Determine the (x, y) coordinate at the center of the cell enclosing the given text.  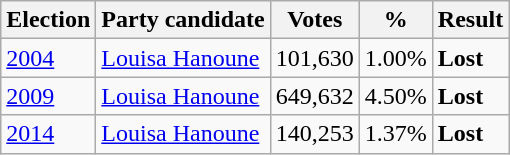
2004 (48, 58)
1.37% (396, 134)
Votes (314, 20)
4.50% (396, 96)
101,630 (314, 58)
649,632 (314, 96)
2009 (48, 96)
1.00% (396, 58)
Election (48, 20)
% (396, 20)
Party candidate (183, 20)
140,253 (314, 134)
Result (470, 20)
2014 (48, 134)
